Provide the (x, y) coordinate of the cell's center where the given text is located.  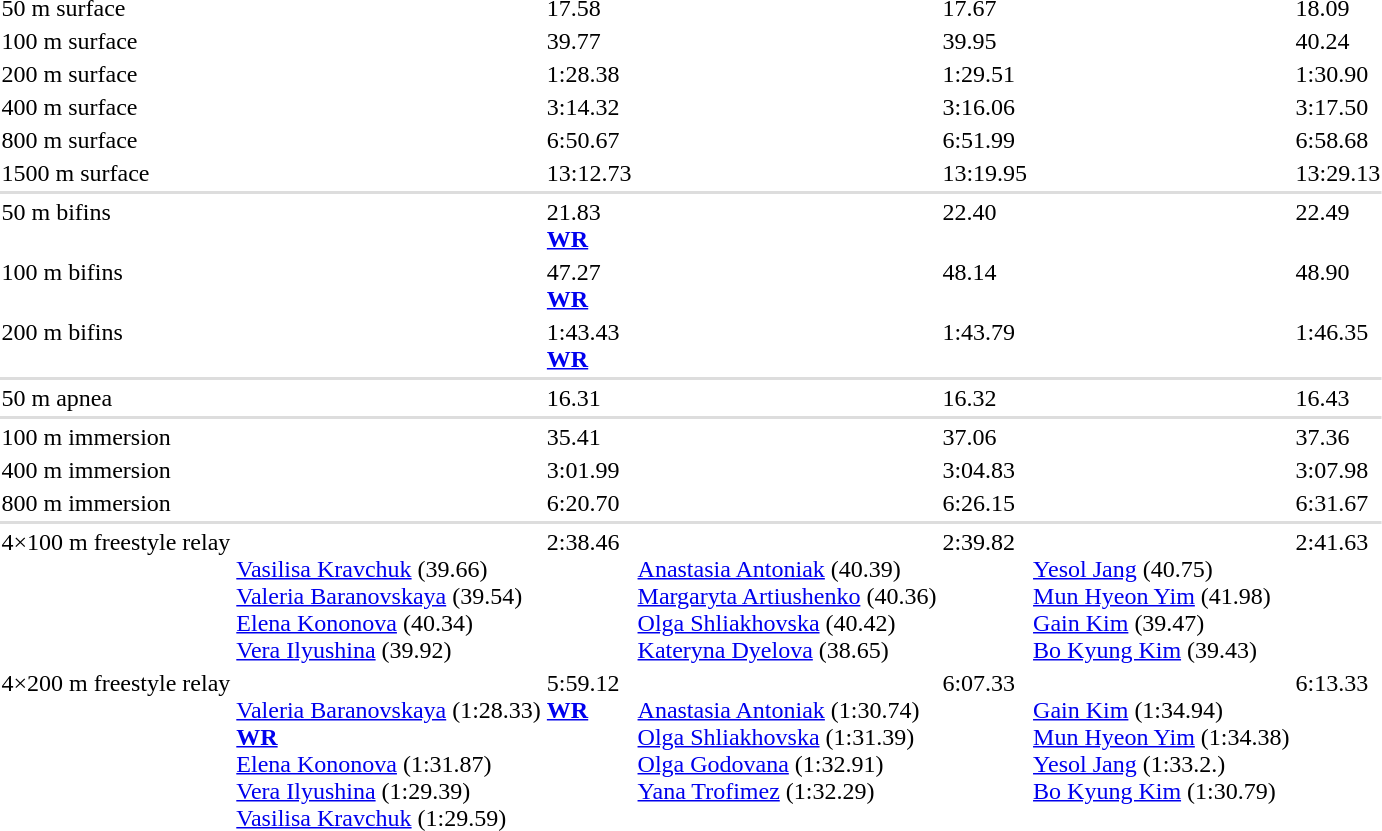
6:26.15 (985, 503)
1:46.35 (1338, 346)
22.40 (985, 226)
200 m bifins (116, 346)
Vasilisa Kravchuk (39.66)Valeria Baranovskaya (39.54)Elena Kononova (40.34)Vera Ilyushina (39.92) (389, 596)
50 m apnea (116, 398)
2:38.46 (589, 596)
37.06 (985, 437)
1500 m surface (116, 173)
3:14.32 (589, 107)
2:39.82 (985, 596)
3:17.50 (1338, 107)
13:19.95 (985, 173)
3:01.99 (589, 470)
35.41 (589, 437)
4×100 m freestyle relay (116, 596)
16.43 (1338, 398)
Yesol Jang (40.75)Mun Hyeon Yim (41.98)Gain Kim (39.47)Bo Kyung Kim (39.43) (1162, 596)
800 m immersion (116, 503)
47.27 WR (589, 286)
3:16.06 (985, 107)
39.95 (985, 41)
1:29.51 (985, 74)
6:58.68 (1338, 140)
21.83 WR (589, 226)
6:31.67 (1338, 503)
1:43.79 (985, 346)
2:41.63 (1338, 596)
100 m immersion (116, 437)
40.24 (1338, 41)
48.90 (1338, 286)
37.36 (1338, 437)
100 m surface (116, 41)
100 m bifins (116, 286)
13:29.13 (1338, 173)
16.31 (589, 398)
400 m immersion (116, 470)
1:43.43 WR (589, 346)
50 m bifins (116, 226)
200 m surface (116, 74)
3:07.98 (1338, 470)
6:51.99 (985, 140)
800 m surface (116, 140)
1:30.90 (1338, 74)
13:12.73 (589, 173)
1:28.38 (589, 74)
22.49 (1338, 226)
3:04.83 (985, 470)
16.32 (985, 398)
6:20.70 (589, 503)
6:50.67 (589, 140)
400 m surface (116, 107)
39.77 (589, 41)
Anastasia Antoniak (40.39)Margaryta Artiushenko (40.36)Olga Shliakhovska (40.42)Kateryna Dyelova (38.65) (787, 596)
48.14 (985, 286)
